Identify which cell holds the provided text, then report its [X, Y] central coordinate. 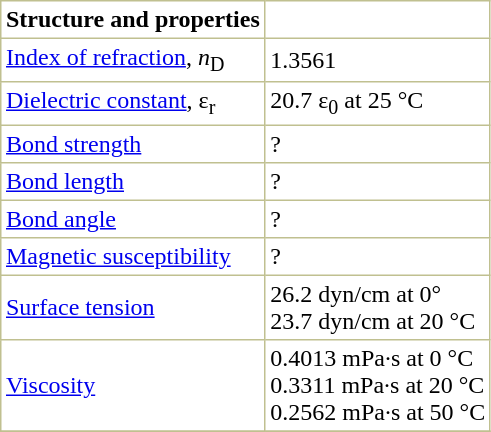
1.3561 [378, 60]
20.7 ε0 at 25 °C [378, 104]
Structure and properties [133, 20]
Surface tension [133, 308]
Magnetic susceptibility [133, 257]
Viscosity [133, 386]
Index of refraction, nD [133, 60]
Dielectric constant, εr [133, 104]
26.2 dyn/cm at 0°23.7 dyn/cm at 20 °C [378, 308]
0.4013 mPa·s at 0 °C0.3311 mPa·s at 20 °C0.2562 mPa·s at 50 °C [378, 386]
Bond strength [133, 145]
Bond angle [133, 220]
Bond length [133, 182]
